Extract the [X, Y] coordinate from the center of the cell holding the provided text.  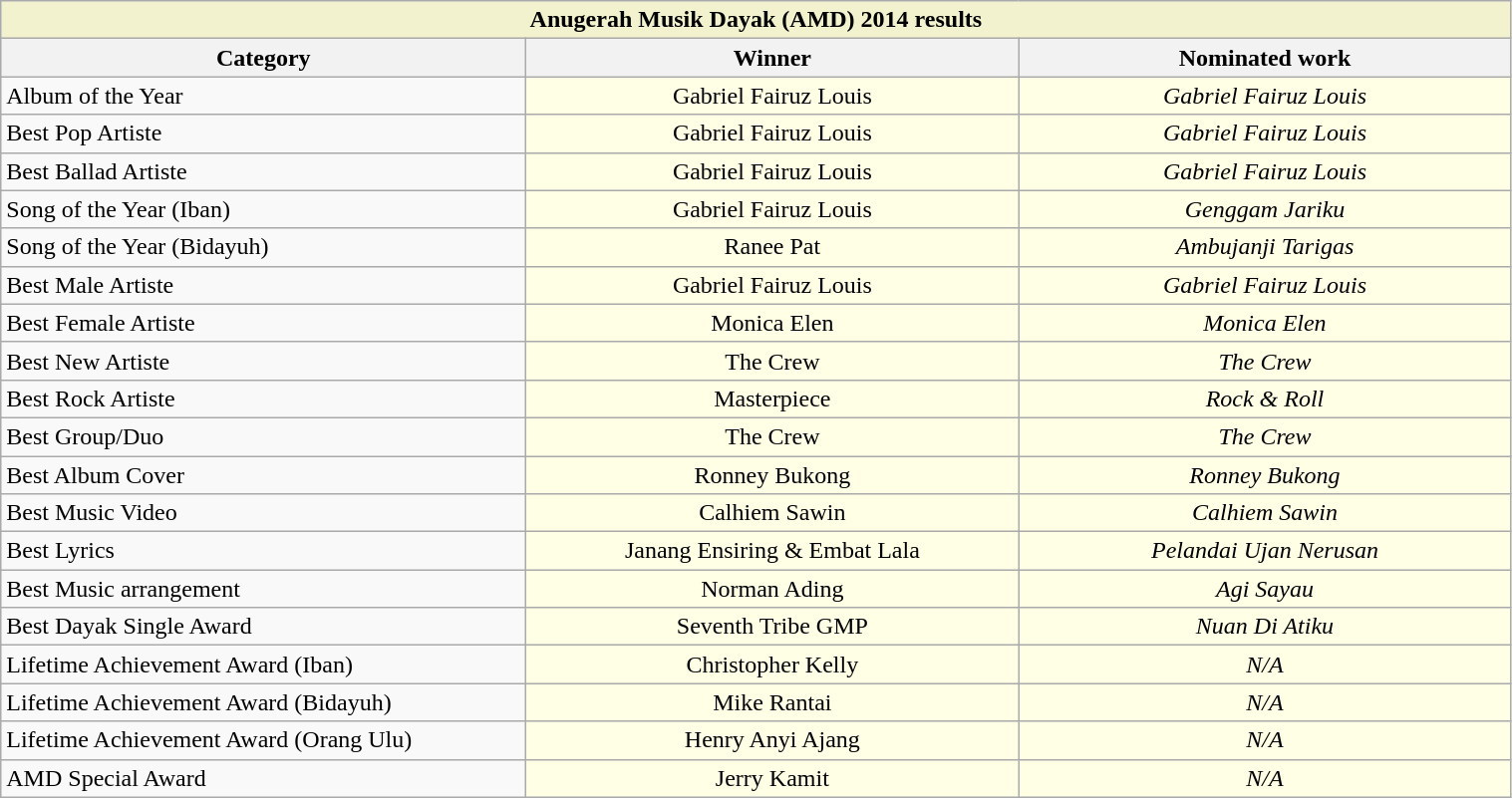
Album of the Year [263, 96]
Best Male Artiste [263, 285]
Norman Ading [772, 589]
Genggam Jariku [1265, 209]
Ambujanji Tarigas [1265, 247]
AMD Special Award [263, 778]
Lifetime Achievement Award (Orang Ulu) [263, 740]
Janang Ensiring & Embat Lala [772, 551]
Seventh Tribe GMP [772, 627]
Best Group/Duo [263, 436]
Song of the Year (Iban) [263, 209]
Best Dayak Single Award [263, 627]
Best Rock Artiste [263, 399]
Category [263, 58]
Jerry Kamit [772, 778]
Christopher Kelly [772, 665]
Ranee Pat [772, 247]
Best Female Artiste [263, 323]
Best Music arrangement [263, 589]
Lifetime Achievement Award (Bidayuh) [263, 702]
Best Album Cover [263, 475]
Best Pop Artiste [263, 133]
Agi Sayau [1265, 589]
Song of the Year (Bidayuh) [263, 247]
Rock & Roll [1265, 399]
Best Ballad Artiste [263, 171]
Mike Rantai [772, 702]
Nominated work [1265, 58]
Anugerah Musik Dayak (AMD) 2014 results [756, 20]
Masterpiece [772, 399]
Best Lyrics [263, 551]
Lifetime Achievement Award (Iban) [263, 665]
Henry Anyi Ajang [772, 740]
Best Music Video [263, 513]
Best New Artiste [263, 361]
Pelandai Ujan Nerusan [1265, 551]
Nuan Di Atiku [1265, 627]
Winner [772, 58]
